Identify which cell holds the provided text, then report its (x, y) central coordinate. 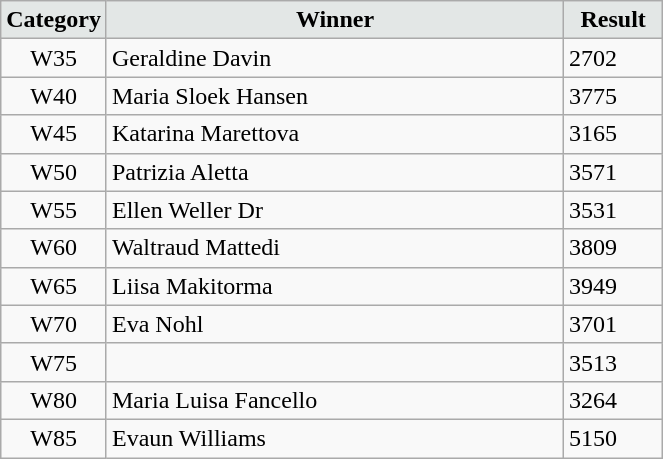
Ellen Weller Dr (334, 210)
3531 (614, 210)
Katarina Marettova (334, 134)
Evaun Williams (334, 438)
5150 (614, 438)
Waltraud Mattedi (334, 248)
3809 (614, 248)
3775 (614, 96)
3513 (614, 362)
W40 (54, 96)
3165 (614, 134)
Result (614, 20)
W50 (54, 172)
Patrizia Aletta (334, 172)
W45 (54, 134)
W35 (54, 58)
W60 (54, 248)
Eva Nohl (334, 324)
3701 (614, 324)
Liisa Makitorma (334, 286)
3949 (614, 286)
Winner (334, 20)
Geraldine Davin (334, 58)
3264 (614, 400)
W65 (54, 286)
Maria Luisa Fancello (334, 400)
W55 (54, 210)
2702 (614, 58)
Category (54, 20)
3571 (614, 172)
Maria Sloek Hansen (334, 96)
W70 (54, 324)
W75 (54, 362)
W85 (54, 438)
W80 (54, 400)
